Return the (X, Y) coordinate for the center point of the cell that contains the specified text.  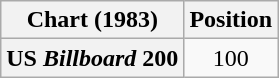
Chart (1983) (92, 20)
100 (231, 58)
US Billboard 200 (92, 58)
Position (231, 20)
